Scan for the cell matching the given text and deliver its [x, y] coordinate at center. 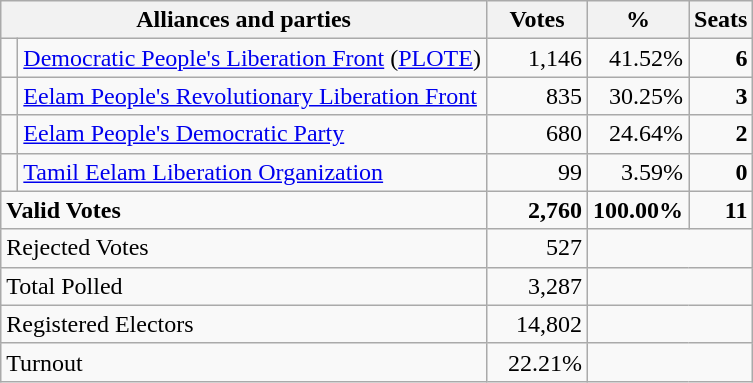
Tamil Eelam Liberation Organization [252, 172]
100.00% [638, 210]
Alliances and parties [244, 20]
680 [536, 134]
3,287 [536, 286]
Eelam People's Democratic Party [252, 134]
24.64% [638, 134]
Votes [536, 20]
30.25% [638, 96]
Seats [721, 20]
22.21% [536, 362]
2 [721, 134]
14,802 [536, 324]
Valid Votes [244, 210]
Total Polled [244, 286]
41.52% [638, 58]
Turnout [244, 362]
0 [721, 172]
Democratic People's Liberation Front (PLOTE) [252, 58]
% [638, 20]
Rejected Votes [244, 248]
99 [536, 172]
527 [536, 248]
3.59% [638, 172]
6 [721, 58]
11 [721, 210]
3 [721, 96]
Registered Electors [244, 324]
2,760 [536, 210]
1,146 [536, 58]
Eelam People's Revolutionary Liberation Front [252, 96]
835 [536, 96]
